For the text-containing cell, return its midpoint in [X, Y] coordinate format. 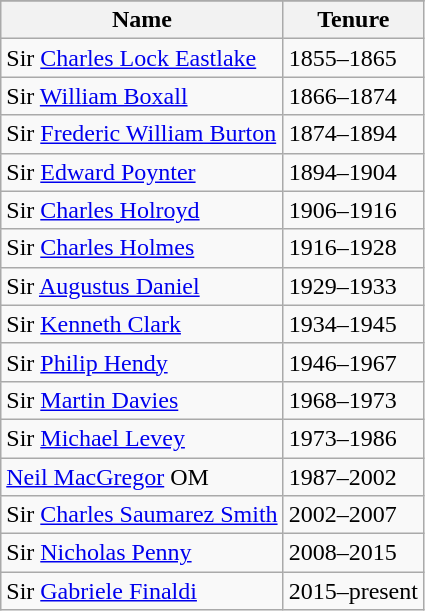
Sir Charles Holmes [142, 248]
1916–1928 [353, 248]
Sir Charles Holroyd [142, 210]
1874–1894 [353, 134]
1894–1904 [353, 172]
2015–present [353, 591]
Neil MacGregor OM [142, 477]
Sir Philip Hendy [142, 362]
Sir Gabriele Finaldi [142, 591]
Sir Charles Saumarez Smith [142, 515]
Sir Edward Poynter [142, 172]
Sir Augustus Daniel [142, 286]
Sir Charles Lock Eastlake [142, 58]
Sir Nicholas Penny [142, 553]
2002–2007 [353, 515]
1987–2002 [353, 477]
Sir Michael Levey [142, 438]
Sir Frederic William Burton [142, 134]
1973–1986 [353, 438]
2008–2015 [353, 553]
1855–1865 [353, 58]
1946–1967 [353, 362]
Sir Kenneth Clark [142, 324]
1968–1973 [353, 400]
1866–1874 [353, 96]
Name [142, 20]
Tenure [353, 20]
1934–1945 [353, 324]
Sir Martin Davies [142, 400]
1906–1916 [353, 210]
1929–1933 [353, 286]
Sir William Boxall [142, 96]
